From the cell containing the given text, extract its center point as (X, Y) coordinate. 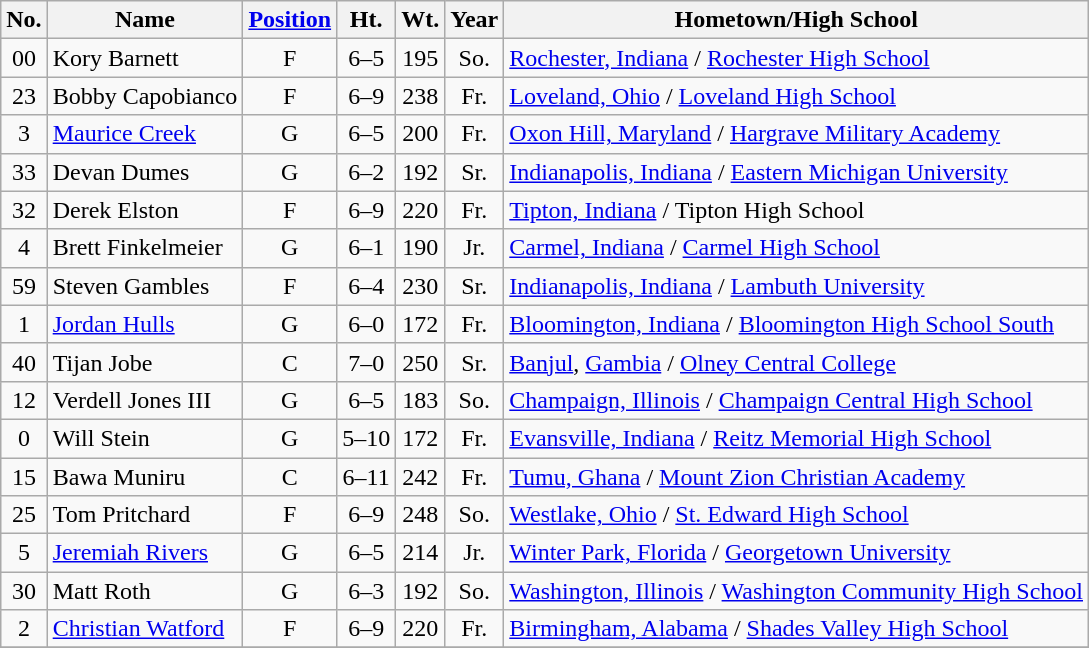
1 (24, 324)
250 (420, 362)
4 (24, 248)
Tipton, Indiana / Tipton High School (796, 210)
Rochester, Indiana / Rochester High School (796, 58)
No. (24, 20)
Wt. (420, 20)
5–10 (366, 438)
Brett Finkelmeier (145, 248)
Oxon Hill, Maryland / Hargrave Military Academy (796, 134)
59 (24, 286)
Maurice Creek (145, 134)
6–11 (366, 477)
Tijan Jobe (145, 362)
Year (474, 20)
248 (420, 515)
Ht. (366, 20)
Banjul, Gambia / Olney Central College (796, 362)
6–4 (366, 286)
Hometown/High School (796, 20)
Verdell Jones III (145, 400)
6–2 (366, 172)
Position (290, 20)
183 (420, 400)
Evansville, Indiana / Reitz Memorial High School (796, 438)
23 (24, 96)
3 (24, 134)
Matt Roth (145, 591)
6–0 (366, 324)
33 (24, 172)
238 (420, 96)
Tom Pritchard (145, 515)
0 (24, 438)
Birmingham, Alabama / Shades Valley High School (796, 629)
Tumu, Ghana / Mount Zion Christian Academy (796, 477)
Bawa Muniru (145, 477)
6–3 (366, 591)
25 (24, 515)
Kory Barnett (145, 58)
Bloomington, Indiana / Bloomington High School South (796, 324)
15 (24, 477)
Jordan Hulls (145, 324)
Washington, Illinois / Washington Community High School (796, 591)
190 (420, 248)
Winter Park, Florida / Georgetown University (796, 553)
Westlake, Ohio / St. Edward High School (796, 515)
32 (24, 210)
Indianapolis, Indiana / Eastern Michigan University (796, 172)
Name (145, 20)
Will Stein (145, 438)
214 (420, 553)
Jeremiah Rivers (145, 553)
Bobby Capobianco (145, 96)
Christian Watford (145, 629)
2 (24, 629)
40 (24, 362)
12 (24, 400)
Devan Dumes (145, 172)
Derek Elston (145, 210)
5 (24, 553)
Indianapolis, Indiana / Lambuth University (796, 286)
Loveland, Ohio / Loveland High School (796, 96)
242 (420, 477)
6–1 (366, 248)
Champaign, Illinois / Champaign Central High School (796, 400)
230 (420, 286)
Steven Gambles (145, 286)
195 (420, 58)
7–0 (366, 362)
Carmel, Indiana / Carmel High School (796, 248)
200 (420, 134)
00 (24, 58)
30 (24, 591)
